Find where the given text appears and provide that cell's center as [x, y] coordinate. 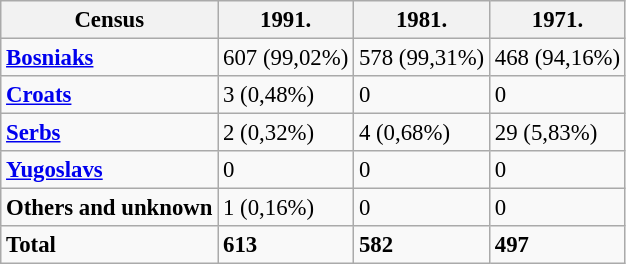
29 (5,83%) [558, 133]
Bosniaks [110, 58]
578 (99,31%) [422, 58]
Total [110, 245]
Census [110, 20]
468 (94,16%) [558, 58]
1 (0,16%) [286, 208]
Croats [110, 95]
Others and unknown [110, 208]
1981. [422, 20]
1991. [286, 20]
4 (0,68%) [422, 133]
582 [422, 245]
Serbs [110, 133]
1971. [558, 20]
3 (0,48%) [286, 95]
2 (0,32%) [286, 133]
607 (99,02%) [286, 58]
497 [558, 245]
Yugoslavs [110, 170]
613 [286, 245]
